For the text-containing cell, return its midpoint in (X, Y) coordinate format. 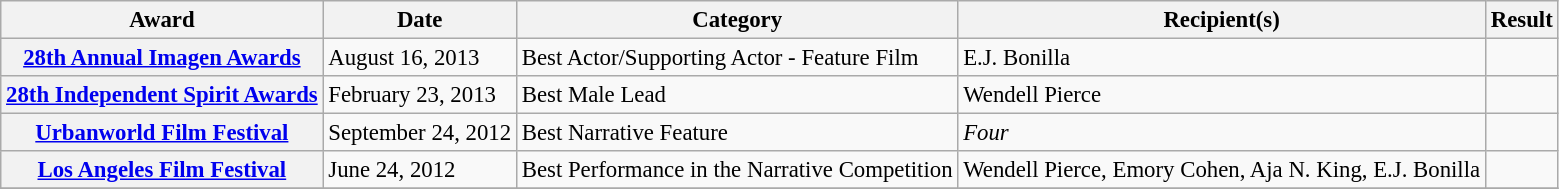
Urbanworld Film Festival (162, 133)
Best Performance in the Narrative Competition (736, 170)
February 23, 2013 (420, 95)
September 24, 2012 (420, 133)
Wendell Pierce (1222, 95)
Recipient(s) (1222, 20)
Four (1222, 133)
Los Angeles Film Festival (162, 170)
28th Annual Imagen Awards (162, 58)
Category (736, 20)
Award (162, 20)
Best Narrative Feature (736, 133)
Wendell Pierce, Emory Cohen, Aja N. King, E.J. Bonilla (1222, 170)
Best Actor/Supporting Actor - Feature Film (736, 58)
August 16, 2013 (420, 58)
Best Male Lead (736, 95)
28th Independent Spirit Awards (162, 95)
Date (420, 20)
Result (1522, 20)
E.J. Bonilla (1222, 58)
June 24, 2012 (420, 170)
